Detect which cell encompasses the target text, then output its (x, y) center coordinate. 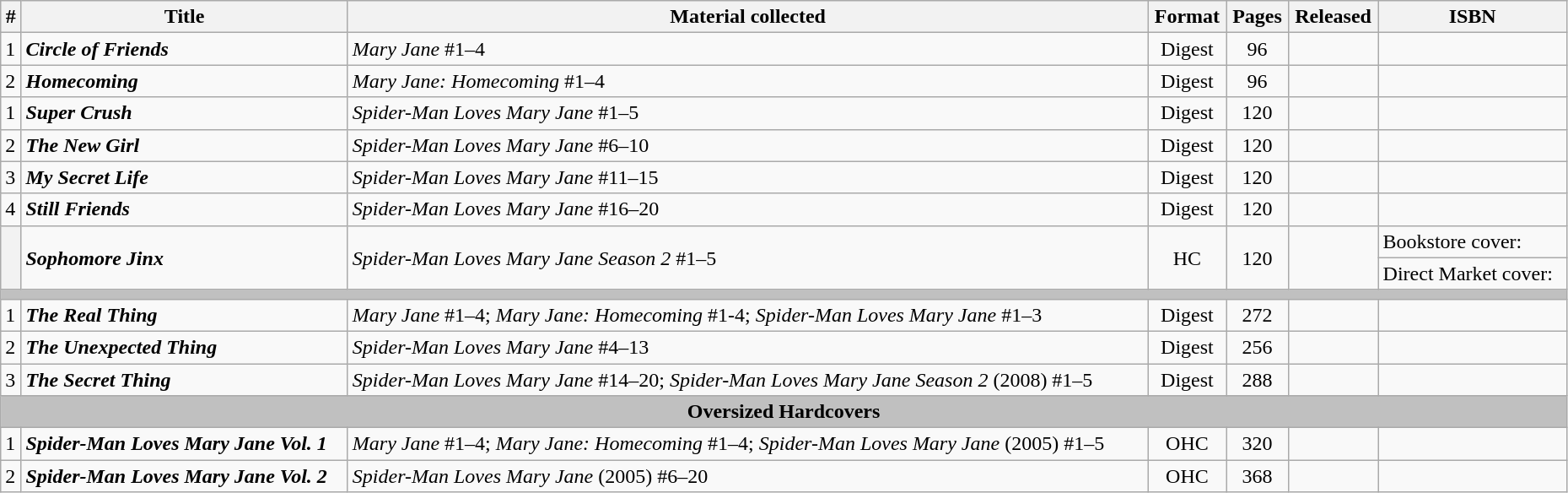
Oversized Hardcovers (784, 412)
368 (1257, 476)
Spider-Man Loves Mary Jane Season 2 #1–5 (747, 257)
Spider-Man Loves Mary Jane #11–15 (747, 177)
# (11, 17)
4 (11, 209)
Mary Jane #1–4; Mary Jane: Homecoming #1-4; Spider-Man Loves Mary Jane #1–3 (747, 315)
Released (1333, 17)
ISBN (1473, 17)
Sophomore Jinx (184, 257)
Spider-Man Loves Mary Jane #16–20 (747, 209)
Spider-Man Loves Mary Jane #14–20; Spider-Man Loves Mary Jane Season 2 (2008) #1–5 (747, 379)
Spider-Man Loves Mary Jane #4–13 (747, 347)
Still Friends (184, 209)
256 (1257, 347)
Spider-Man Loves Mary Jane (2005) #6–20 (747, 476)
Homecoming (184, 81)
Spider-Man Loves Mary Jane #6–10 (747, 145)
Spider-Man Loves Mary Jane Vol. 1 (184, 444)
Pages (1257, 17)
Title (184, 17)
My Secret Life (184, 177)
288 (1257, 379)
320 (1257, 444)
Mary Jane #1–4; Mary Jane: Homecoming #1–4; Spider-Man Loves Mary Jane (2005) #1–5 (747, 444)
HC (1188, 257)
The Real Thing (184, 315)
Circle of Friends (184, 49)
Bookstore cover: (1473, 241)
Mary Jane #1–4 (747, 49)
Direct Market cover: (1473, 274)
Material collected (747, 17)
Mary Jane: Homecoming #1–4 (747, 81)
272 (1257, 315)
Format (1188, 17)
Spider-Man Loves Mary Jane Vol. 2 (184, 476)
Super Crush (184, 113)
Spider-Man Loves Mary Jane #1–5 (747, 113)
The New Girl (184, 145)
The Secret Thing (184, 379)
The Unexpected Thing (184, 347)
